Capture the cell that displays the provided text and extract its (X, Y) central coordinate. 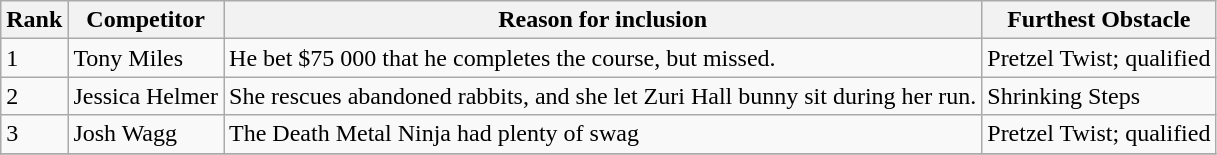
The Death Metal Ninja had plenty of swag (603, 134)
Shrinking Steps (1099, 96)
2 (34, 96)
Tony Miles (146, 58)
Reason for inclusion (603, 20)
She rescues abandoned rabbits, and she let Zuri Hall bunny sit during her run. (603, 96)
3 (34, 134)
He bet $75 000 that he completes the course, but missed. (603, 58)
Josh Wagg (146, 134)
1 (34, 58)
Rank (34, 20)
Competitor (146, 20)
Furthest Obstacle (1099, 20)
Jessica Helmer (146, 96)
